Return the [x, y] coordinate for the center point of the cell that contains the specified text.  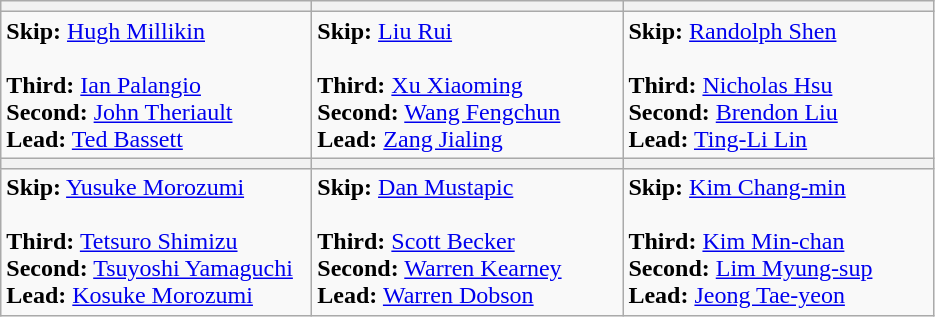
Skip: Hugh MillikinThird: Ian Palangio Second: John Theriault Lead: Ted Bassett [156, 85]
Skip: Yusuke MorozumiThird: Tetsuro Shimizu Second: Tsuyoshi Yamaguchi Lead: Kosuke Morozumi [156, 242]
Skip: Randolph ShenThird: Nicholas Hsu Second: Brendon Liu Lead: Ting-Li Lin [778, 85]
Skip: Kim Chang-minThird: Kim Min-chan Second: Lim Myung-sup Lead: Jeong Tae-yeon [778, 242]
Skip: Dan MustapicThird: Scott Becker Second: Warren Kearney Lead: Warren Dobson [468, 242]
Skip: Liu RuiThird: Xu Xiaoming Second: Wang Fengchun Lead: Zang Jialing [468, 85]
